Find where the given text appears and provide that cell's center as [x, y] coordinate. 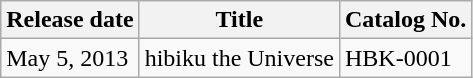
Title [239, 20]
hibiku the Universe [239, 58]
Release date [70, 20]
Catalog No. [405, 20]
May 5, 2013 [70, 58]
HBK-0001 [405, 58]
